Capture the cell that displays the provided text and extract its (X, Y) central coordinate. 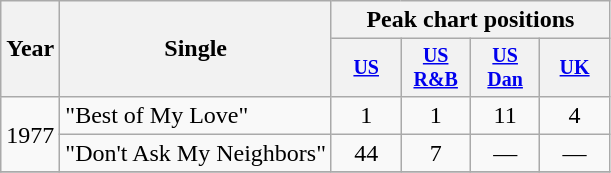
44 (366, 153)
Year (30, 49)
4 (574, 115)
USR&B (436, 68)
Single (196, 49)
"Don't Ask My Neighbors" (196, 153)
USDan (504, 68)
US (366, 68)
Peak chart positions (470, 20)
11 (504, 115)
7 (436, 153)
"Best of My Love" (196, 115)
1977 (30, 134)
UK (574, 68)
